Identify which cell holds the provided text, then report its [x, y] central coordinate. 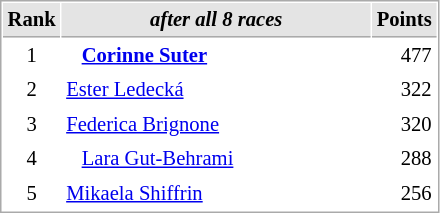
Points [404, 20]
4 [32, 158]
322 [404, 90]
Mikaela Shiffrin [216, 194]
Lara Gut-Behrami [216, 158]
256 [404, 194]
Rank [32, 20]
after all 8 races [216, 20]
477 [404, 56]
1 [32, 56]
2 [32, 90]
Ester Ledecká [216, 90]
Federica Brignone [216, 124]
320 [404, 124]
288 [404, 158]
5 [32, 194]
Corinne Suter [216, 56]
3 [32, 124]
